Output the [x, y] coordinate of the center of the cell containing the given text.  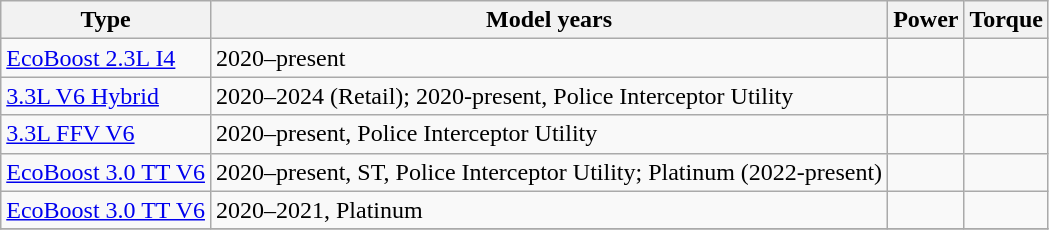
Type [106, 20]
3.3L V6 Hybrid [106, 96]
2020–2024 (Retail); 2020-present, Police Interceptor Utility [548, 96]
2020–present [548, 58]
Model years [548, 20]
2020–present, ST, Police Interceptor Utility; Platinum (2022-present) [548, 172]
Torque [1006, 20]
Power [926, 20]
2020–present, Police Interceptor Utility [548, 134]
EcoBoost 2.3L I4 [106, 58]
3.3L FFV V6 [106, 134]
2020–2021, Platinum [548, 210]
